Provide the (x, y) coordinate of the cell's center where the given text is located.  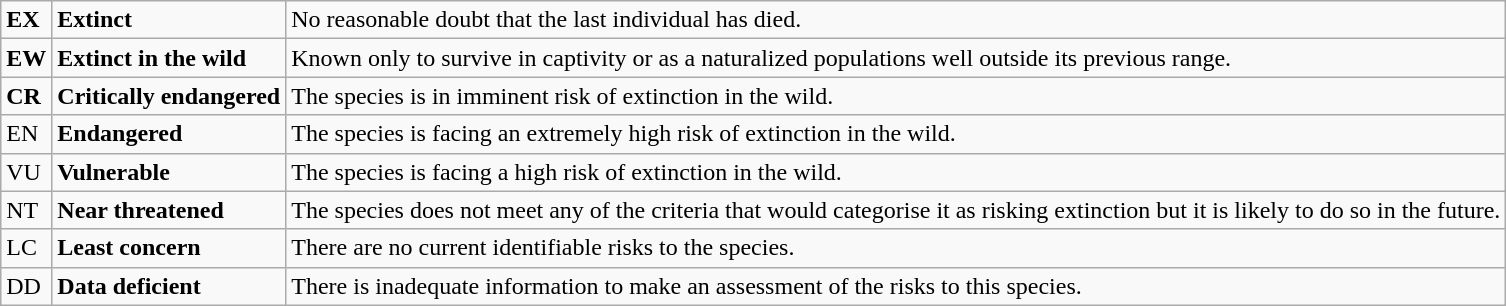
EW (26, 58)
Extinct (169, 20)
The species does not meet any of the criteria that would categorise it as risking extinction but it is likely to do so in the future. (896, 210)
VU (26, 172)
Data deficient (169, 286)
The species is facing a high risk of extinction in the wild. (896, 172)
Extinct in the wild (169, 58)
NT (26, 210)
The species is facing an extremely high risk of extinction in the wild. (896, 134)
Known only to survive in captivity or as a naturalized populations well outside its previous range. (896, 58)
Vulnerable (169, 172)
There are no current identifiable risks to the species. (896, 248)
The species is in imminent risk of extinction in the wild. (896, 96)
LC (26, 248)
No reasonable doubt that the last individual has died. (896, 20)
Least concern (169, 248)
Critically endangered (169, 96)
CR (26, 96)
Near threatened (169, 210)
There is inadequate information to make an assessment of the risks to this species. (896, 286)
DD (26, 286)
EN (26, 134)
EX (26, 20)
Endangered (169, 134)
